Detect which cell encompasses the target text, then output its [x, y] center coordinate. 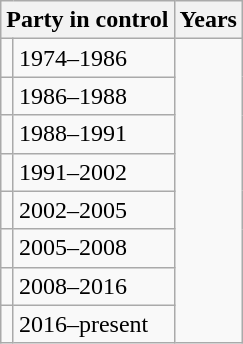
1986–1988 [94, 96]
2005–2008 [94, 248]
2016–present [94, 324]
Years [208, 20]
2002–2005 [94, 210]
Party in control [88, 20]
1974–1986 [94, 58]
1991–2002 [94, 172]
1988–1991 [94, 134]
2008–2016 [94, 286]
